From the cell containing the given text, extract its center point as [X, Y] coordinate. 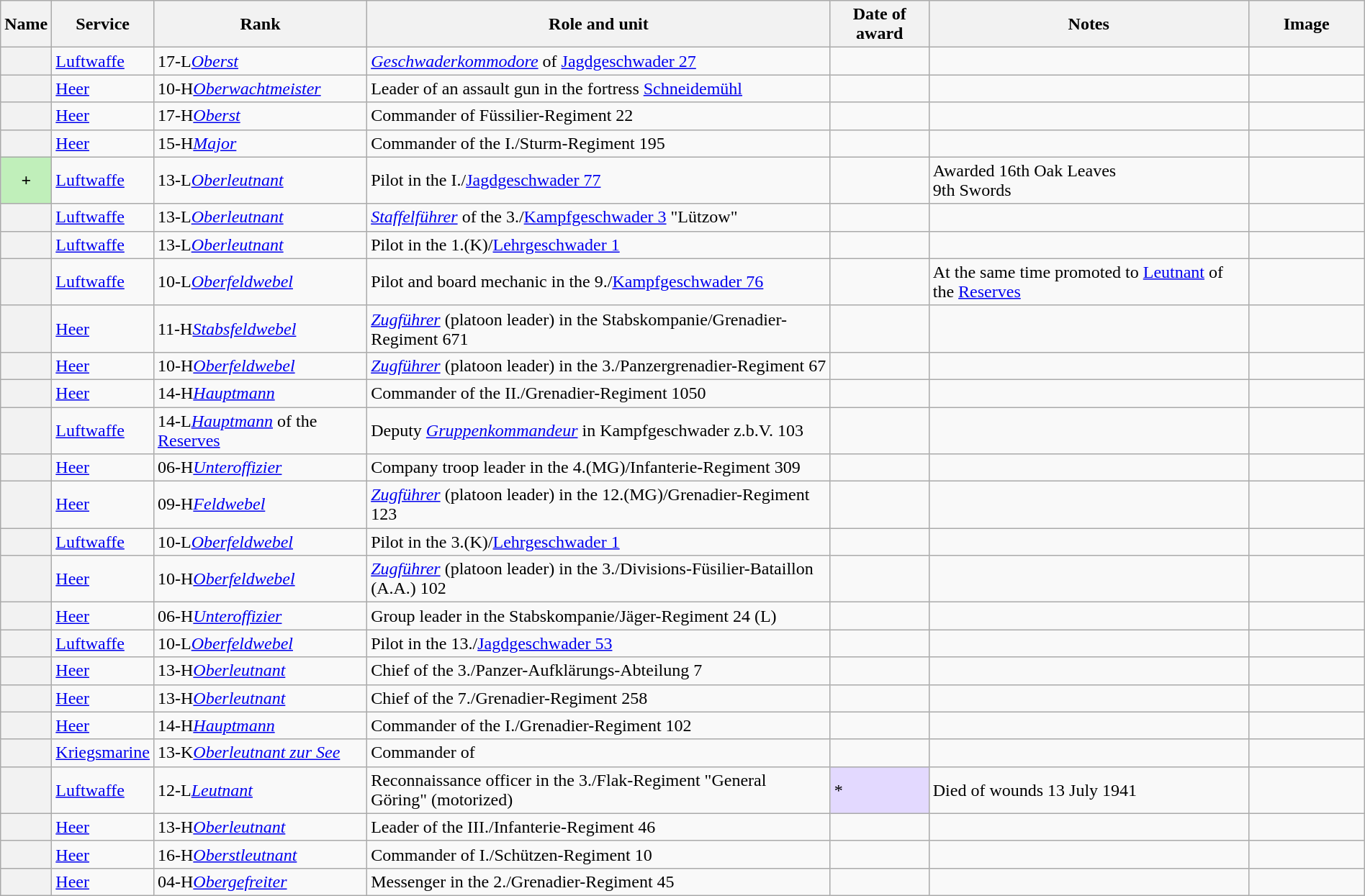
Name [26, 24]
Role and unit [599, 24]
Chief of the 3./Panzer-Aufklärungs-Abteilung 7 [599, 671]
Zugführer (platoon leader) in the 3./Panzergrenadier-Regiment 67 [599, 366]
Notes [1089, 24]
Pilot in the 3.(K)/Lehrgeschwader 1 [599, 542]
Zugführer (platoon leader) in the Stabskompanie/Grenadier-Regiment 671 [599, 328]
Group leader in the Stabskompanie/Jäger-Regiment 24 (L) [599, 616]
Pilot in the 1.(K)/Lehrgeschwader 1 [599, 245]
Commander of Füssilier-Regiment 22 [599, 116]
Leader of an assault gun in the fortress Schneidemühl [599, 89]
Commander of the I./Grenadier-Regiment 102 [599, 725]
Pilot in the 13./Jagdgeschwader 53 [599, 643]
Commander of the I./Sturm-Regiment 195 [599, 143]
Image [1306, 24]
At the same time promoted to Leutnant of the Reserves [1089, 282]
12-LLeutnant [260, 790]
Chief of the 7./Grenadier-Regiment 258 [599, 698]
Leader of the III./Infanterie-Regiment 46 [599, 827]
Commander of [599, 753]
Messenger in the 2./Grenadier-Regiment 45 [599, 882]
Pilot and board mechanic in the 9./Kampfgeschwader 76 [599, 282]
14-LHauptmann of the Reserves [260, 430]
* [880, 790]
Deputy Gruppenkommandeur in Kampfgeschwader z.b.V. 103 [599, 430]
Died of wounds 13 July 1941 [1089, 790]
15-HMajor [260, 143]
Awarded 16th Oak Leaves 9th Swords [1089, 180]
17-LOberst [260, 61]
13-KOberleutnant zur See [260, 753]
Company troop leader in the 4.(MG)/Infanterie-Regiment 309 [599, 468]
17-HOberst [260, 116]
11-HStabsfeldwebel [260, 328]
Zugführer (platoon leader) in the 12.(MG)/Grenadier-Regiment 123 [599, 505]
Zugführer (platoon leader) in the 3./Divisions-Füsilier-Bataillon (A.A.) 102 [599, 579]
Staffelführer of the 3./Kampfgeschwader 3 "Lützow" [599, 217]
Geschwaderkommodore of Jagdgeschwader 27 [599, 61]
Commander of I./Schützen-Regiment 10 [599, 854]
10-HOberwachtmeister [260, 89]
Service [103, 24]
Commander of the II./Grenadier-Regiment 1050 [599, 393]
+ [26, 180]
16-HOberstleutnant [260, 854]
Date of award [880, 24]
04-HObergefreiter [260, 882]
09-HFeldwebel [260, 505]
Kriegsmarine [103, 753]
Reconnaissance officer in the 3./Flak-Regiment "General Göring" (motorized) [599, 790]
Pilot in the I./Jagdgeschwader 77 [599, 180]
Rank [260, 24]
